Locate the cell with the specified text and output its (x, y) center coordinate. 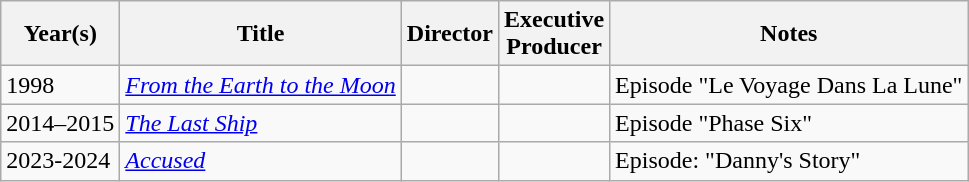
2014–2015 (60, 123)
Episode "Phase Six" (789, 123)
1998 (60, 85)
Year(s) (60, 34)
ExecutiveProducer (554, 34)
Episode: "Danny's Story" (789, 161)
The Last Ship (260, 123)
Director (450, 34)
Notes (789, 34)
Episode "Le Voyage Dans La Lune" (789, 85)
Title (260, 34)
From the Earth to the Moon (260, 85)
Accused (260, 161)
2023-2024 (60, 161)
